Find where the given text appears and provide that cell's center as (x, y) coordinate. 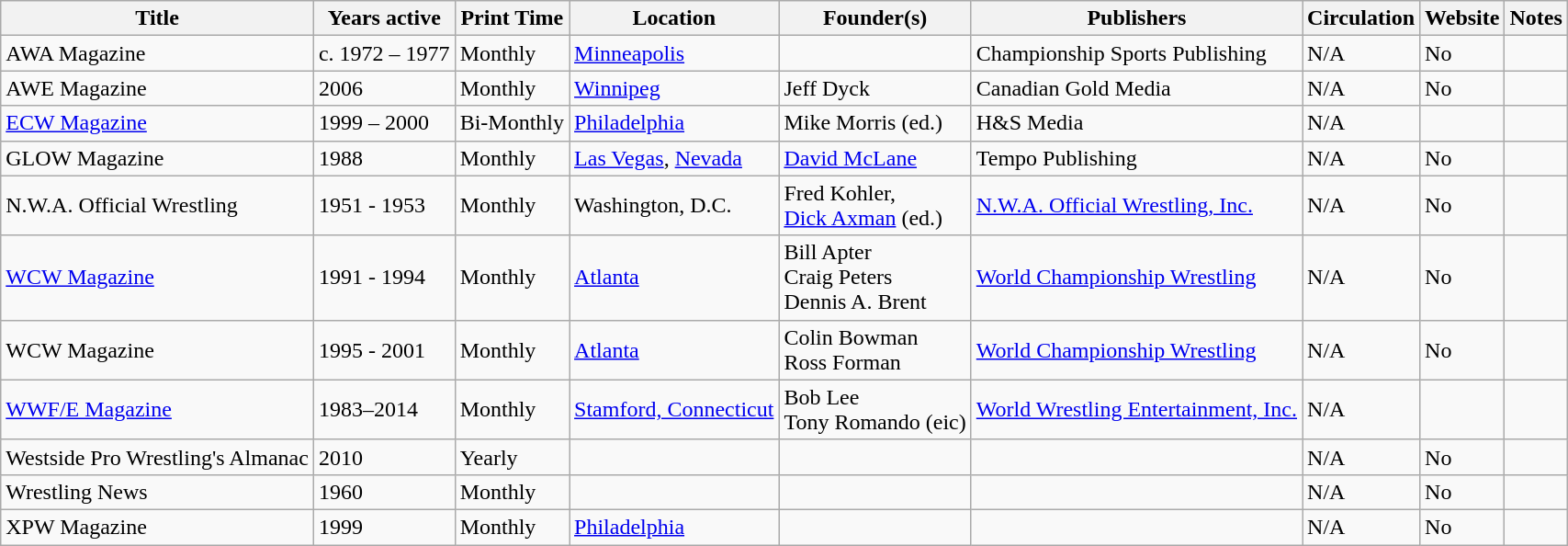
Colin BowmanRoss Forman (874, 349)
1960 (384, 492)
Washington, D.C. (674, 206)
Canadian Gold Media (1136, 88)
Location (674, 18)
AWA Magazine (158, 53)
Stamford, Connecticut (674, 410)
Circulation (1361, 18)
XPW Magazine (158, 527)
ECW Magazine (158, 123)
Minneapolis (674, 53)
1991 - 1994 (384, 278)
1999 – 2000 (384, 123)
N.W.A. Official Wrestling (158, 206)
Founder(s) (874, 18)
1988 (384, 158)
Fred Kohler,Dick Axman (ed.) (874, 206)
GLOW Magazine (158, 158)
1983–2014 (384, 410)
1951 - 1953 (384, 206)
Tempo Publishing (1136, 158)
1995 - 2001 (384, 349)
Bob LeeTony Romando (eic) (874, 410)
Publishers (1136, 18)
Website (1462, 18)
AWE Magazine (158, 88)
2010 (384, 457)
Notes (1536, 18)
Westside Pro Wrestling's Almanac (158, 457)
Years active (384, 18)
David McLane (874, 158)
Jeff Dyck (874, 88)
WWF/E Magazine (158, 410)
Winnipeg (674, 88)
Title (158, 18)
Yearly (512, 457)
H&S Media (1136, 123)
Print Time (512, 18)
Mike Morris (ed.) (874, 123)
1999 (384, 527)
N.W.A. Official Wrestling, Inc. (1136, 206)
2006 (384, 88)
World Wrestling Entertainment, Inc. (1136, 410)
Championship Sports Publishing (1136, 53)
Bi-Monthly (512, 123)
Bill ApterCraig PetersDennis A. Brent (874, 278)
c. 1972 – 1977 (384, 53)
Las Vegas, Nevada (674, 158)
Wrestling News (158, 492)
